Locate the cell with the specified text and output its [X, Y] center coordinate. 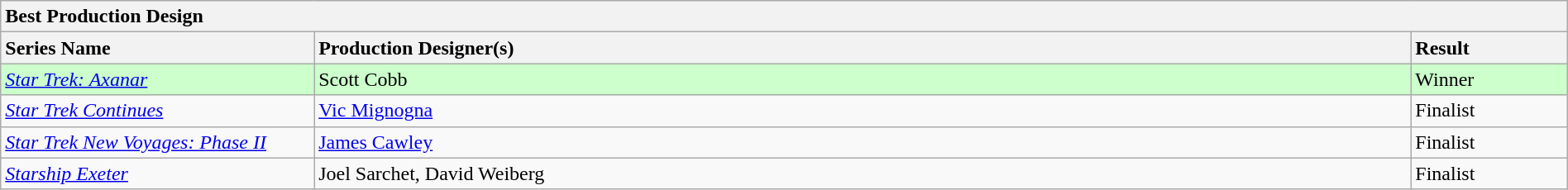
Best Production Design [784, 17]
Scott Cobb [863, 79]
Joel Sarchet, David Weiberg [863, 173]
Result [1489, 48]
Production Designer(s) [863, 48]
Winner [1489, 79]
Starship Exeter [157, 173]
Star Trek Continues [157, 111]
Star Trek: Axanar [157, 79]
Series Name [157, 48]
Vic Mignogna [863, 111]
Star Trek New Voyages: Phase II [157, 142]
James Cawley [863, 142]
